Extract the [X, Y] coordinate from the center of the cell holding the provided text.  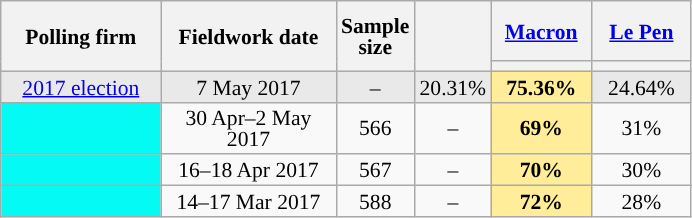
2017 election [81, 86]
20.31% [452, 86]
72% [541, 202]
Fieldwork date [248, 36]
Polling firm [81, 36]
588 [375, 202]
567 [375, 170]
70% [541, 170]
28% [641, 202]
30 Apr–2 May 2017 [248, 128]
14–17 Mar 2017 [248, 202]
7 May 2017 [248, 86]
30% [641, 170]
69% [541, 128]
75.36% [541, 86]
Macron [541, 31]
566 [375, 128]
24.64% [641, 86]
Samplesize [375, 36]
Le Pen [641, 31]
31% [641, 128]
16–18 Apr 2017 [248, 170]
